For the text-containing cell, return its midpoint in [X, Y] coordinate format. 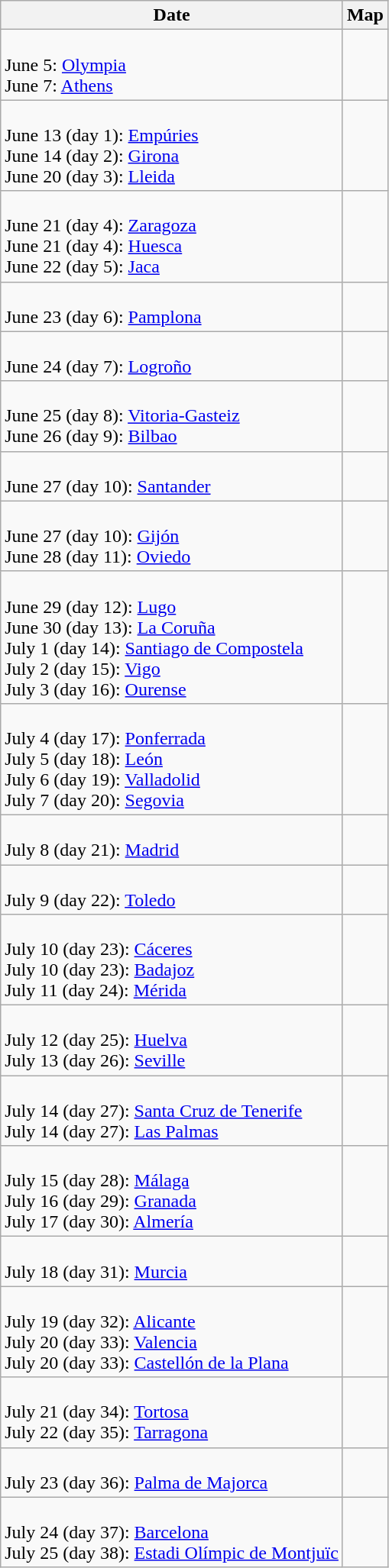
Date [172, 15]
Map [365, 15]
June 21 (day 4): Zaragoza June 21 (day 4): Huesca June 22 (day 5): Jaca [172, 237]
June 27 (day 10): Santander [172, 476]
June 25 (day 8): Vitoria-Gasteiz June 26 (day 9): Bilbao [172, 416]
July 19 (day 32): Alicante July 20 (day 33): Valencia July 20 (day 33): Castellón de la Plana [172, 1331]
June 23 (day 6): Pamplona [172, 307]
July 14 (day 27): Santa Cruz de Tenerife July 14 (day 27): Las Palmas [172, 1111]
July 24 (day 37): Barcelona July 25 (day 38): Estadi Olímpic de Montjuïc [172, 1532]
June 13 (day 1): Empúries June 14 (day 2): Girona June 20 (day 3): Lleida [172, 145]
July 9 (day 22): Toledo [172, 889]
July 10 (day 23): Cáceres July 10 (day 23): Badajoz July 11 (day 24): Mérida [172, 960]
July 18 (day 31): Murcia [172, 1261]
July 8 (day 21): Madrid [172, 840]
July 12 (day 25): Huelva July 13 (day 26): Seville [172, 1040]
July 15 (day 28): Málaga July 16 (day 29): Granada July 17 (day 30): Almería [172, 1191]
July 21 (day 34): Tortosa July 22 (day 35): Tarragona [172, 1412]
June 24 (day 7): Logroño [172, 356]
June 5: Olympia June 7: Athens [172, 65]
July 23 (day 36): Palma de Majorca [172, 1472]
June 27 (day 10): Gijón June 28 (day 11): Oviedo [172, 536]
July 4 (day 17): Ponferrada July 5 (day 18): León July 6 (day 19): Valladolid July 7 (day 20): Segovia [172, 759]
June 29 (day 12): Lugo June 30 (day 13): La Coruña July 1 (day 14): Santiago de Compostela July 2 (day 15): Vigo July 3 (day 16): Ourense [172, 637]
